Return the [X, Y] coordinate for the center point of the cell that contains the specified text.  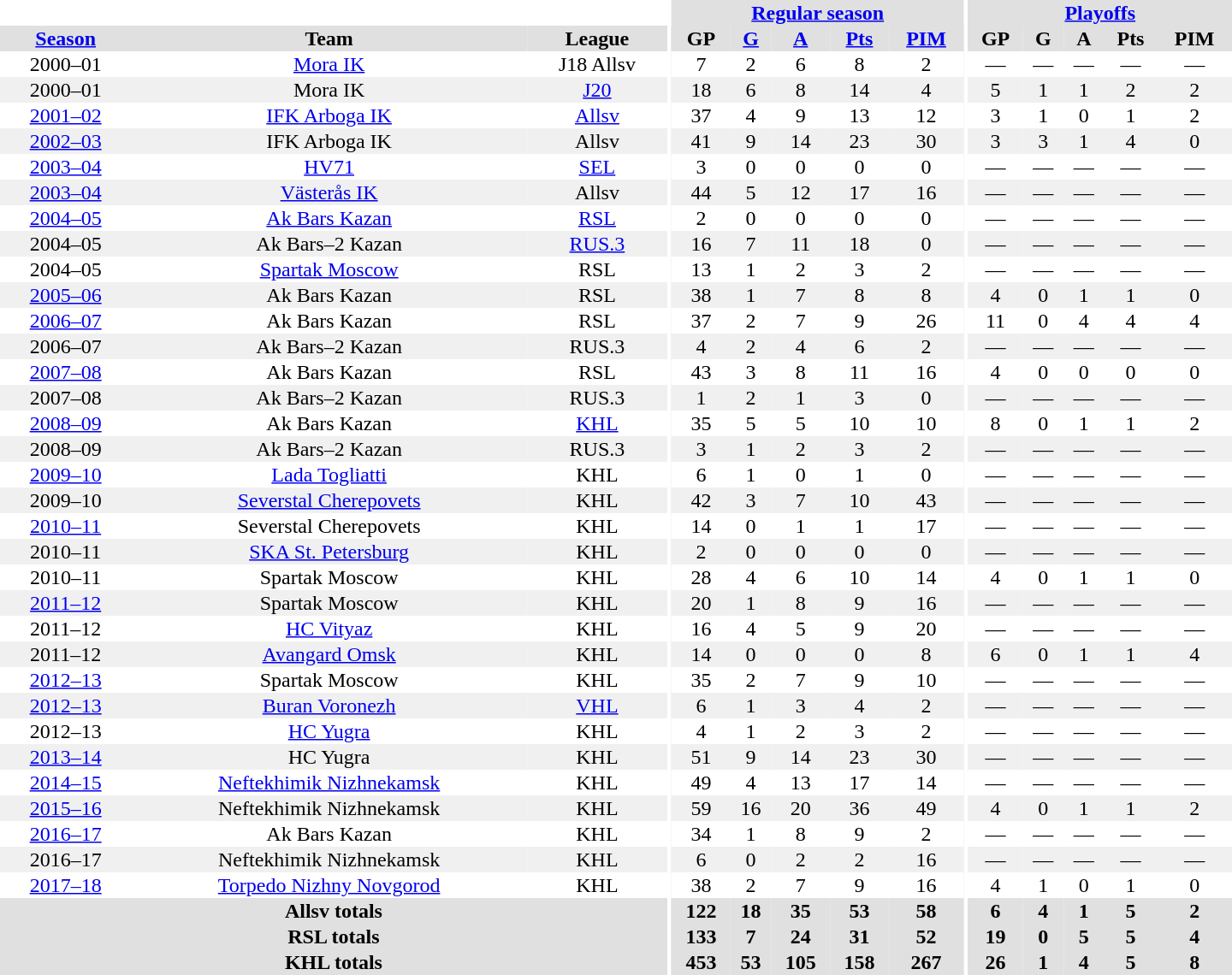
Buran Voronezh [329, 706]
51 [702, 757]
Season [65, 38]
28 [702, 577]
267 [926, 962]
2017–18 [65, 885]
105 [801, 962]
HV71 [329, 167]
VHL [597, 706]
19 [996, 937]
36 [859, 808]
League [597, 38]
2005–06 [65, 295]
34 [702, 834]
44 [702, 192]
158 [859, 962]
HC Vityaz [329, 629]
2015–16 [65, 808]
RSL totals [334, 937]
2014–15 [65, 783]
Regular season [818, 13]
52 [926, 937]
J18 Allsv [597, 64]
2013–14 [65, 757]
Allsv totals [334, 911]
453 [702, 962]
133 [702, 937]
2001–02 [65, 115]
J20 [597, 90]
58 [926, 911]
122 [702, 911]
SEL [597, 167]
Playoffs [1100, 13]
31 [859, 937]
42 [702, 500]
SKA St. Petersburg [329, 552]
41 [702, 141]
KHL totals [334, 962]
Västerås IK [329, 192]
Avangard Omsk [329, 654]
Lada Togliatti [329, 475]
24 [801, 937]
59 [702, 808]
Torpedo Nizhny Novgorod [329, 885]
Team [329, 38]
2002–03 [65, 141]
